For the text-containing cell, return its midpoint in [X, Y] coordinate format. 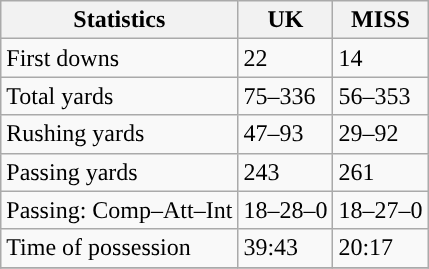
First downs [120, 58]
Passing: Comp–Att–Int [120, 210]
MISS [380, 20]
20:17 [380, 248]
39:43 [286, 248]
Total yards [120, 96]
75–336 [286, 96]
Time of possession [120, 248]
UK [286, 20]
Statistics [120, 20]
18–27–0 [380, 210]
14 [380, 58]
18–28–0 [286, 210]
243 [286, 172]
Rushing yards [120, 134]
22 [286, 58]
Passing yards [120, 172]
261 [380, 172]
29–92 [380, 134]
56–353 [380, 96]
47–93 [286, 134]
